Return the (X, Y) coordinate for the center point of the cell that contains the specified text.  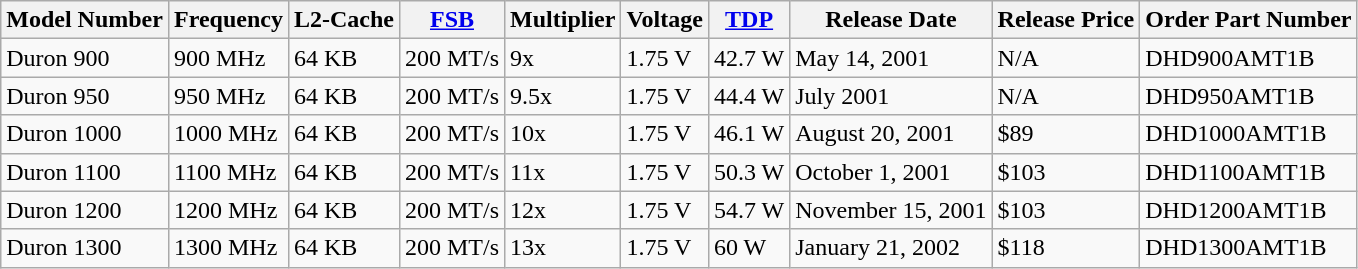
13x (563, 248)
Multiplier (563, 20)
Model Number (85, 20)
10x (563, 134)
DHD900AMT1B (1248, 58)
950 MHz (228, 96)
900 MHz (228, 58)
9.5x (563, 96)
1200 MHz (228, 210)
Duron 1200 (85, 210)
44.4 W (748, 96)
November 15, 2001 (891, 210)
Duron 1100 (85, 172)
TDP (748, 20)
DHD950AMT1B (1248, 96)
Duron 1300 (85, 248)
January 21, 2002 (891, 248)
46.1 W (748, 134)
DHD1000AMT1B (1248, 134)
DHD1300AMT1B (1248, 248)
Voltage (665, 20)
$118 (1066, 248)
42.7 W (748, 58)
Duron 950 (85, 96)
Release Date (891, 20)
DHD1200AMT1B (1248, 210)
Frequency (228, 20)
October 1, 2001 (891, 172)
Release Price (1066, 20)
54.7 W (748, 210)
May 14, 2001 (891, 58)
FSB (452, 20)
$89 (1066, 134)
1300 MHz (228, 248)
Order Part Number (1248, 20)
1000 MHz (228, 134)
Duron 900 (85, 58)
9x (563, 58)
DHD1100AMT1B (1248, 172)
Duron 1000 (85, 134)
1100 MHz (228, 172)
50.3 W (748, 172)
12x (563, 210)
11x (563, 172)
L2-Cache (344, 20)
July 2001 (891, 96)
August 20, 2001 (891, 134)
60 W (748, 248)
